Capture the cell that displays the provided text and extract its [x, y] central coordinate. 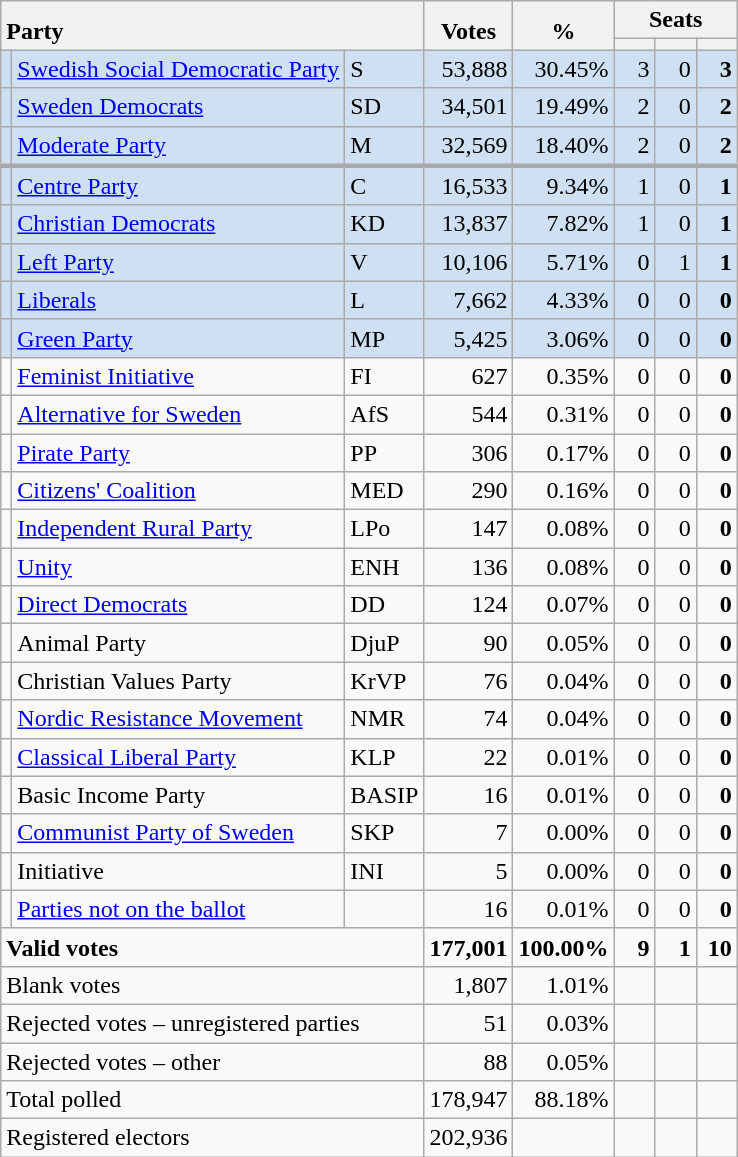
Feminist Initiative [178, 376]
C [384, 186]
0.16% [564, 491]
7.82% [564, 224]
ENH [384, 567]
MP [384, 338]
5 [468, 871]
Communist Party of Sweden [178, 833]
0.31% [564, 414]
32,569 [468, 146]
3.06% [564, 338]
5.71% [564, 262]
Blank votes [212, 985]
KD [384, 224]
Rejected votes – unregistered parties [212, 1023]
9.34% [564, 186]
Total polled [212, 1100]
AfS [384, 414]
9 [634, 947]
1.01% [564, 985]
Basic Income Party [178, 795]
Votes [468, 26]
Christian Democrats [178, 224]
100.00% [564, 947]
88.18% [564, 1100]
177,001 [468, 947]
Valid votes [212, 947]
Centre Party [178, 186]
Left Party [178, 262]
V [384, 262]
Pirate Party [178, 453]
KrVP [384, 681]
Registered electors [212, 1138]
5,425 [468, 338]
202,936 [468, 1138]
Independent Rural Party [178, 529]
Citizens' Coalition [178, 491]
0.35% [564, 376]
178,947 [468, 1100]
4.33% [564, 300]
290 [468, 491]
136 [468, 567]
7 [468, 833]
53,888 [468, 69]
18.40% [564, 146]
0.17% [564, 453]
Sweden Democrats [178, 107]
34,501 [468, 107]
124 [468, 605]
NMR [384, 719]
Liberals [178, 300]
90 [468, 643]
Swedish Social Democratic Party [178, 69]
Initiative [178, 871]
DD [384, 605]
Seats [676, 20]
L [384, 300]
Animal Party [178, 643]
10 [716, 947]
16,533 [468, 186]
Rejected votes – other [212, 1061]
Direct Democrats [178, 605]
13,837 [468, 224]
Christian Values Party [178, 681]
Classical Liberal Party [178, 757]
7,662 [468, 300]
76 [468, 681]
BASIP [384, 795]
Alternative for Sweden [178, 414]
1,807 [468, 985]
SD [384, 107]
M [384, 146]
544 [468, 414]
Green Party [178, 338]
88 [468, 1061]
74 [468, 719]
22 [468, 757]
10,106 [468, 262]
S [384, 69]
MED [384, 491]
KLP [384, 757]
147 [468, 529]
PP [384, 453]
Party [212, 26]
% [564, 26]
INI [384, 871]
Moderate Party [178, 146]
FI [384, 376]
19.49% [564, 107]
SKP [384, 833]
DjuP [384, 643]
0.03% [564, 1023]
Nordic Resistance Movement [178, 719]
306 [468, 453]
LPo [384, 529]
0.07% [564, 605]
Unity [178, 567]
30.45% [564, 69]
51 [468, 1023]
627 [468, 376]
Parties not on the ballot [178, 909]
